Determine the [X, Y] coordinate at the center of the cell enclosing the given text.  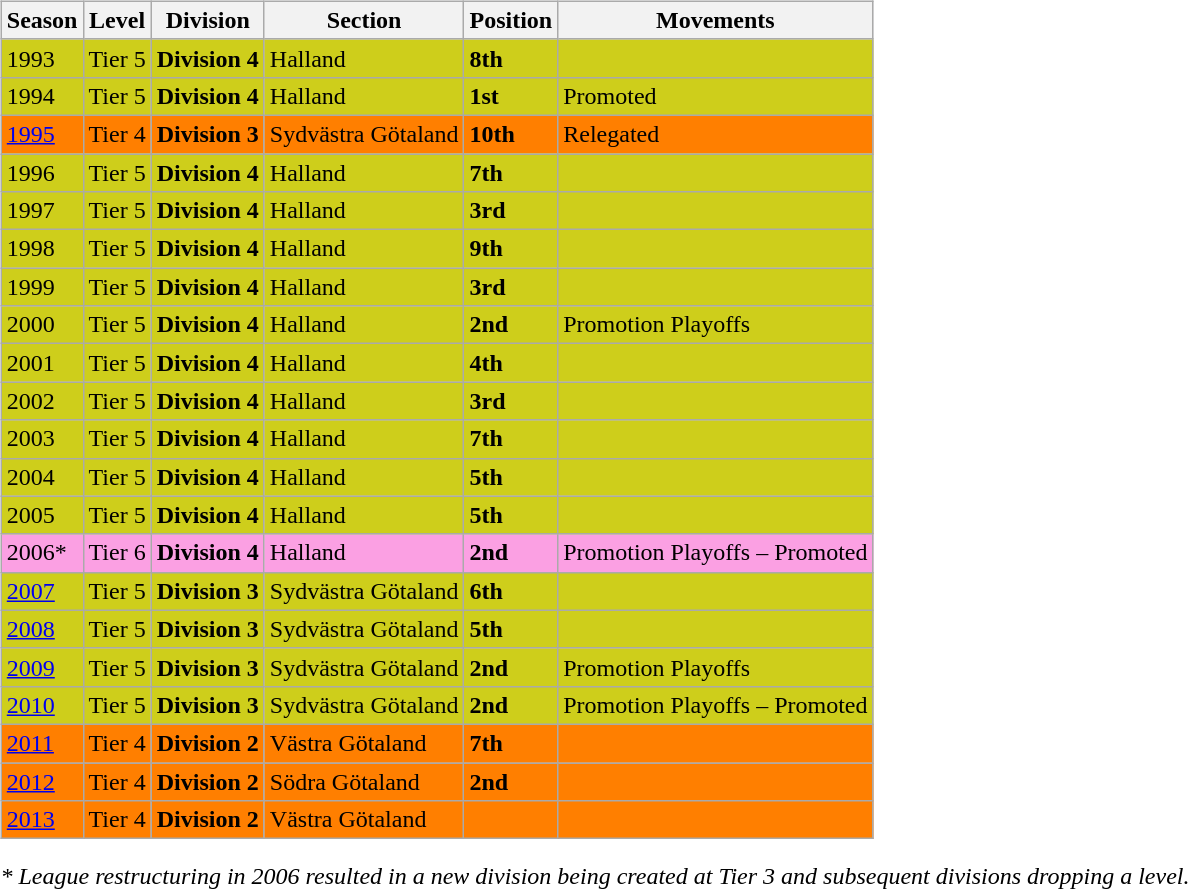
Season [42, 20]
2007 [42, 591]
2004 [42, 477]
Södra Götaland [364, 781]
2011 [42, 743]
2000 [42, 325]
2003 [42, 439]
1997 [42, 211]
1996 [42, 173]
Movements [716, 20]
2010 [42, 705]
2005 [42, 515]
Section [364, 20]
2002 [42, 401]
2008 [42, 629]
8th [511, 58]
1998 [42, 249]
Level [117, 20]
2012 [42, 781]
1999 [42, 287]
1st [511, 96]
1994 [42, 96]
1993 [42, 58]
1995 [42, 134]
4th [511, 363]
Position [511, 20]
2001 [42, 363]
6th [511, 591]
Tier 6 [117, 553]
2013 [42, 820]
10th [511, 134]
2009 [42, 667]
Relegated [716, 134]
Promoted [716, 96]
9th [511, 249]
Division [208, 20]
2006* [42, 553]
